For the text-containing cell, return its midpoint in [X, Y] coordinate format. 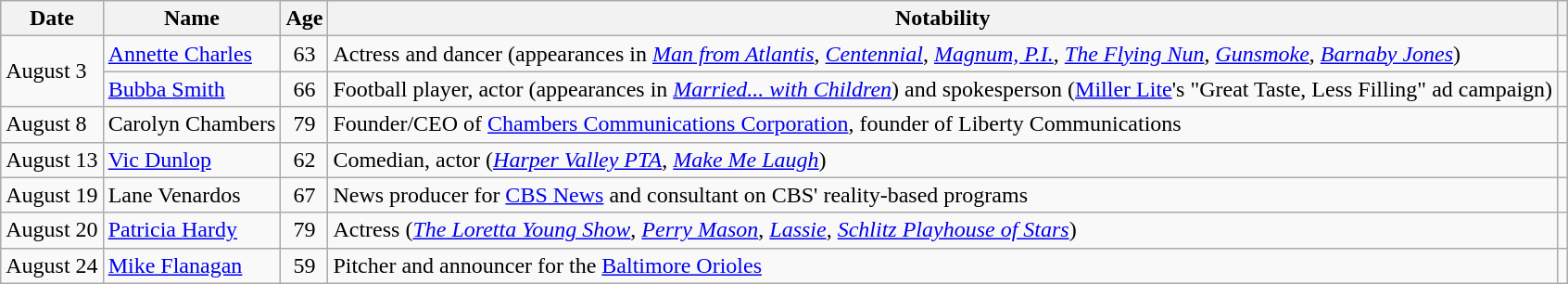
August 19 [52, 195]
Vic Dunlop [192, 160]
Comedian, actor (Harper Valley PTA, Make Me Laugh) [943, 160]
Carolyn Chambers [192, 124]
Lane Venardos [192, 195]
Actress (The Loretta Young Show, Perry Mason, Lassie, Schlitz Playhouse of Stars) [943, 230]
August 13 [52, 160]
Date [52, 19]
Age [304, 19]
August 20 [52, 230]
Actress and dancer (appearances in Man from Atlantis, Centennial, Magnum, P.I., The Flying Nun, Gunsmoke, Barnaby Jones) [943, 54]
59 [304, 265]
News producer for CBS News and consultant on CBS' reality-based programs [943, 195]
Patricia Hardy [192, 230]
Mike Flanagan [192, 265]
Founder/CEO of Chambers Communications Corporation, founder of Liberty Communications [943, 124]
Notability [943, 19]
Annette Charles [192, 54]
Bubba Smith [192, 89]
62 [304, 160]
Name [192, 19]
67 [304, 195]
66 [304, 89]
Pitcher and announcer for the Baltimore Orioles [943, 265]
August 3 [52, 71]
August 8 [52, 124]
Football player, actor (appearances in Married... with Children) and spokesperson (Miller Lite's "Great Taste, Less Filling" ad campaign) [943, 89]
63 [304, 54]
August 24 [52, 265]
